Locate the cell with the specified text and output its (X, Y) center coordinate. 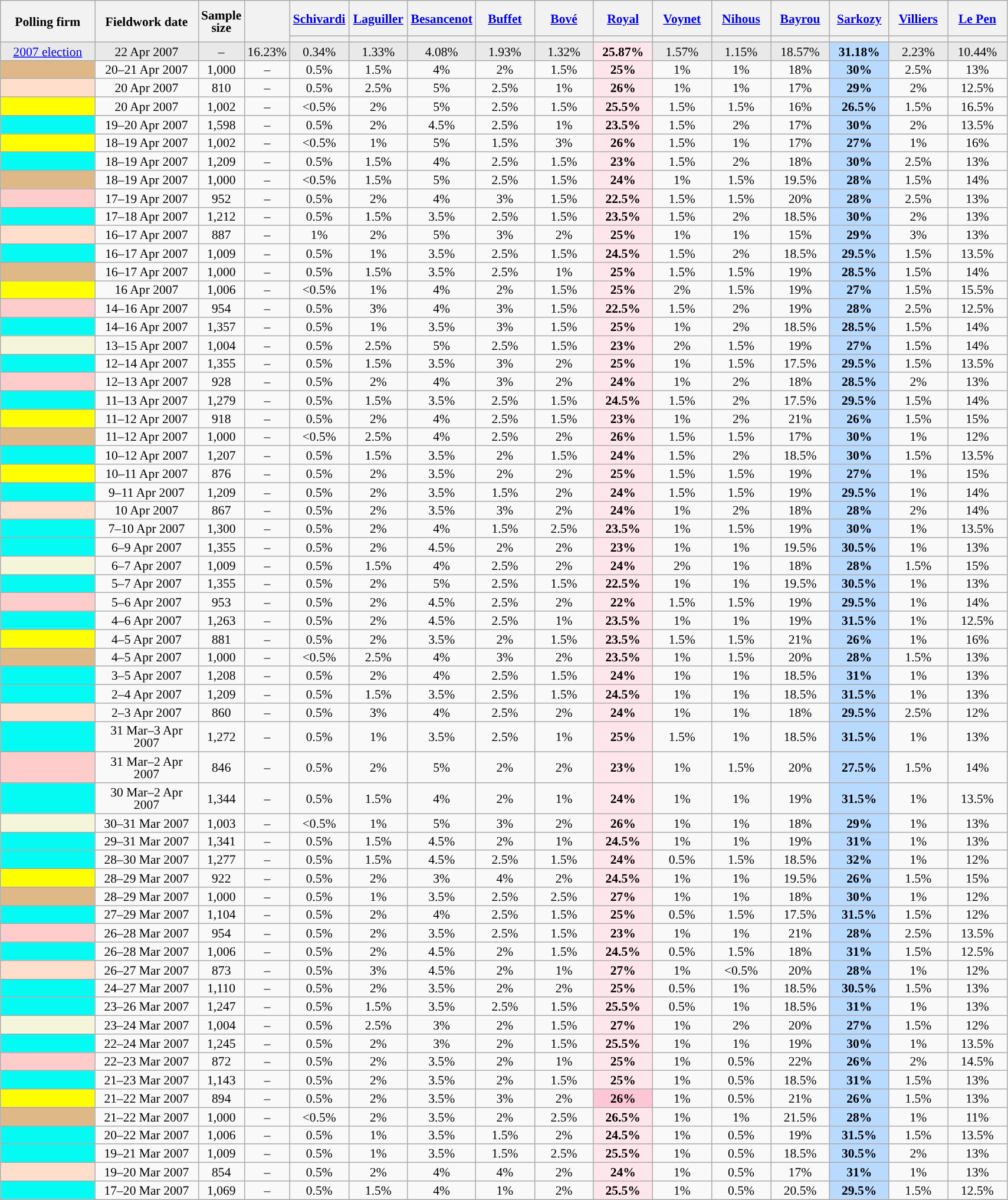
1,341 (221, 841)
1.93% (505, 51)
1,598 (221, 125)
Polling firm (48, 21)
Buffet (505, 18)
881 (221, 638)
Royal (623, 18)
1,245 (221, 1043)
12–14 Apr 2007 (146, 363)
20–21 Apr 2007 (146, 70)
1,357 (221, 327)
1.33% (378, 51)
953 (221, 602)
867 (221, 510)
14.5% (977, 1062)
873 (221, 970)
16.5% (977, 106)
27–29 Mar 2007 (146, 914)
19–20 Mar 2007 (146, 1172)
25.87% (623, 51)
872 (221, 1062)
1,104 (221, 914)
15.5% (977, 290)
20–22 Mar 2007 (146, 1135)
31.18% (859, 51)
23–26 Mar 2007 (146, 1006)
1,143 (221, 1080)
12–13 Apr 2007 (146, 382)
19–21 Mar 2007 (146, 1154)
860 (221, 713)
1,344 (221, 798)
Sarkozy (859, 18)
16.23% (267, 51)
5–6 Apr 2007 (146, 602)
7–10 Apr 2007 (146, 529)
30 Mar–2 Apr 2007 (146, 798)
29–31 Mar 2007 (146, 841)
876 (221, 473)
10.44% (977, 51)
20.5% (800, 1191)
952 (221, 198)
31 Mar–2 Apr 2007 (146, 768)
2007 election (48, 51)
1.57% (682, 51)
13–15 Apr 2007 (146, 345)
24–27 Mar 2007 (146, 988)
19–20 Apr 2007 (146, 125)
928 (221, 382)
1,272 (221, 737)
18.57% (800, 51)
3–5 Apr 2007 (146, 676)
Voynet (682, 18)
887 (221, 235)
Fieldwork date (146, 21)
10 Apr 2007 (146, 510)
Bayrou (800, 18)
23–24 Mar 2007 (146, 1025)
Besancenot (441, 18)
1,212 (221, 216)
Laguiller (378, 18)
9–11 Apr 2007 (146, 492)
846 (221, 768)
Le Pen (977, 18)
2–4 Apr 2007 (146, 694)
1,279 (221, 400)
1.15% (741, 51)
11% (977, 1116)
27.5% (859, 768)
5–7 Apr 2007 (146, 584)
21–23 Mar 2007 (146, 1080)
22 Apr 2007 (146, 51)
6–9 Apr 2007 (146, 547)
11–13 Apr 2007 (146, 400)
21.5% (800, 1116)
22–23 Mar 2007 (146, 1062)
4.08% (441, 51)
0.34% (319, 51)
31 Mar–3 Apr 2007 (146, 737)
1,110 (221, 988)
6–7 Apr 2007 (146, 565)
17–20 Mar 2007 (146, 1191)
1,069 (221, 1191)
26–27 Mar 2007 (146, 970)
30–31 Mar 2007 (146, 822)
Samplesize (221, 21)
17–19 Apr 2007 (146, 198)
28–30 Mar 2007 (146, 860)
22–24 Mar 2007 (146, 1043)
810 (221, 88)
1,263 (221, 621)
1.32% (564, 51)
1,277 (221, 860)
32% (859, 860)
Bové (564, 18)
1,300 (221, 529)
17–18 Apr 2007 (146, 216)
922 (221, 878)
16 Apr 2007 (146, 290)
1,247 (221, 1006)
Nihous (741, 18)
10–11 Apr 2007 (146, 473)
1,207 (221, 455)
2–3 Apr 2007 (146, 713)
4–6 Apr 2007 (146, 621)
1,208 (221, 676)
918 (221, 419)
Schivardi (319, 18)
2.23% (918, 51)
894 (221, 1099)
854 (221, 1172)
1,003 (221, 822)
Villiers (918, 18)
10–12 Apr 2007 (146, 455)
